Identify which cell holds the provided text, then report its [x, y] central coordinate. 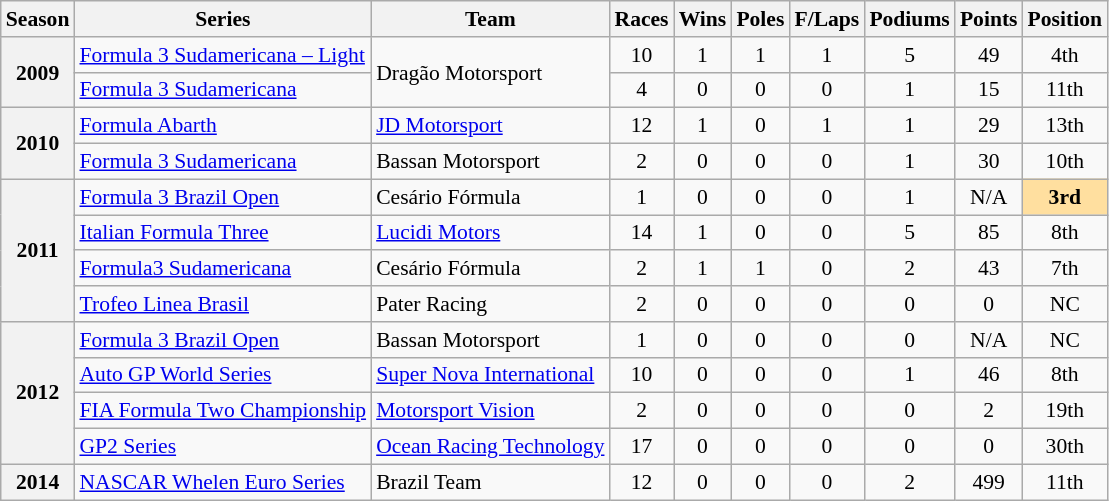
NASCAR Whelen Euro Series [222, 482]
499 [989, 482]
Poles [760, 19]
2012 [38, 393]
Dragão Motorsport [490, 72]
Pater Racing [490, 304]
Formula Abarth [222, 126]
30th [1065, 447]
Formula 3 Sudamericana – Light [222, 55]
Lucidi Motors [490, 233]
14 [642, 233]
Wins [703, 19]
Super Nova International [490, 375]
Points [989, 19]
Auto GP World Series [222, 375]
Brazil Team [490, 482]
10th [1065, 162]
GP2 Series [222, 447]
4th [1065, 55]
49 [989, 55]
43 [989, 269]
30 [989, 162]
2009 [38, 72]
Races [642, 19]
Podiums [910, 19]
2010 [38, 144]
2014 [38, 482]
Ocean Racing Technology [490, 447]
Formula3 Sudamericana [222, 269]
19th [1065, 411]
2011 [38, 250]
4 [642, 90]
JD Motorsport [490, 126]
Team [490, 19]
15 [989, 90]
3rd [1065, 197]
Motorsport Vision [490, 411]
Italian Formula Three [222, 233]
Series [222, 19]
29 [989, 126]
Position [1065, 19]
17 [642, 447]
F/Laps [826, 19]
Trofeo Linea Brasil [222, 304]
46 [989, 375]
13th [1065, 126]
FIA Formula Two Championship [222, 411]
85 [989, 233]
Season [38, 19]
7th [1065, 269]
